Detect which cell encompasses the target text, then output its (X, Y) center coordinate. 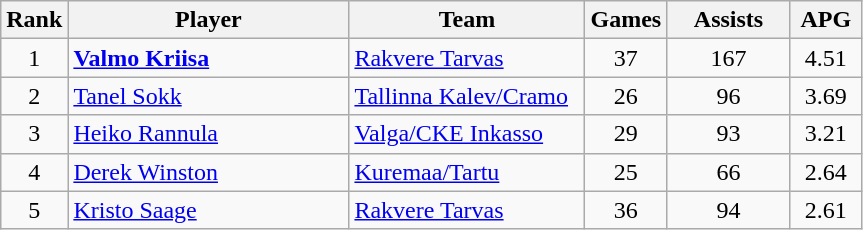
4 (34, 172)
Player (208, 20)
Rank (34, 20)
37 (626, 58)
Team (467, 20)
167 (729, 58)
29 (626, 134)
3.69 (826, 96)
Assists (729, 20)
Games (626, 20)
25 (626, 172)
3 (34, 134)
2 (34, 96)
3.21 (826, 134)
Heiko Rannula (208, 134)
2.61 (826, 210)
93 (729, 134)
Kristo Saage (208, 210)
26 (626, 96)
Kuremaa/Tartu (467, 172)
Derek Winston (208, 172)
36 (626, 210)
APG (826, 20)
66 (729, 172)
5 (34, 210)
Valmo Kriisa (208, 58)
Tanel Sokk (208, 96)
Tallinna Kalev/Cramo (467, 96)
94 (729, 210)
2.64 (826, 172)
4.51 (826, 58)
1 (34, 58)
96 (729, 96)
Valga/CKE Inkasso (467, 134)
